Output the [X, Y] coordinate of the center of the cell containing the given text.  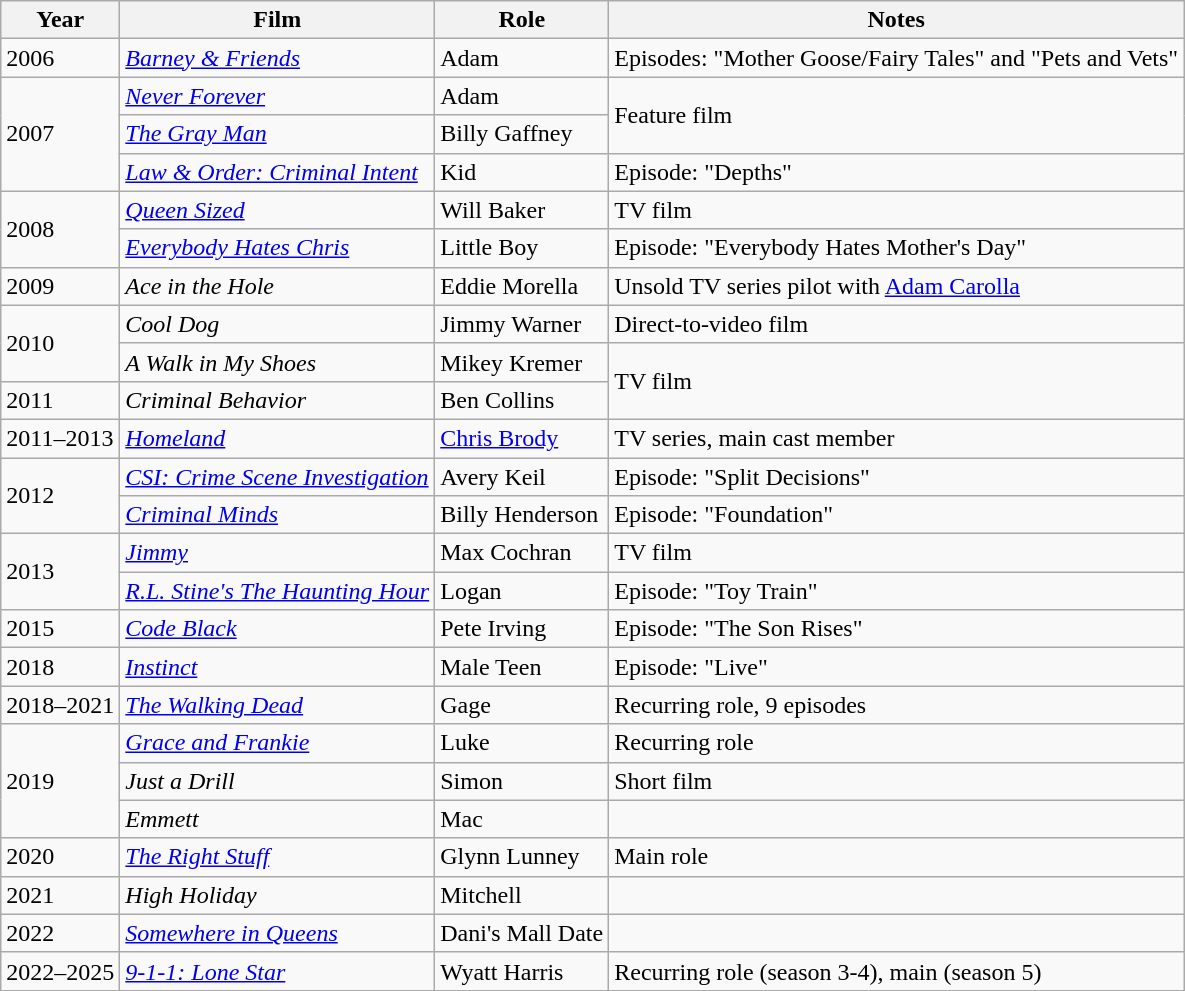
Luke [522, 743]
Short film [896, 781]
9-1-1: Lone Star [278, 971]
2021 [60, 895]
Mac [522, 819]
Episode: "Toy Train" [896, 591]
2015 [60, 629]
Unsold TV series pilot with Adam Carolla [896, 286]
Notes [896, 20]
Episode: "Everybody Hates Mother's Day" [896, 248]
The Walking Dead [278, 705]
2006 [60, 58]
The Right Stuff [278, 857]
Recurring role [896, 743]
Code Black [278, 629]
Recurring role, 9 episodes [896, 705]
Instinct [278, 667]
Feature film [896, 115]
2013 [60, 572]
Episode: "Foundation" [896, 515]
Logan [522, 591]
Law & Order: Criminal Intent [278, 172]
Billy Gaffney [522, 134]
2010 [60, 343]
Billy Henderson [522, 515]
2022–2025 [60, 971]
Male Teen [522, 667]
TV series, main cast member [896, 438]
2008 [60, 229]
Dani's Mall Date [522, 933]
Criminal Minds [278, 515]
Mikey Kremer [522, 362]
The Gray Man [278, 134]
Episode: "Split Decisions" [896, 477]
2018 [60, 667]
Wyatt Harris [522, 971]
Grace and Frankie [278, 743]
Will Baker [522, 210]
Barney & Friends [278, 58]
Ace in the Hole [278, 286]
Glynn Lunney [522, 857]
2011 [60, 400]
Episodes: "Mother Goose/Fairy Tales" and "Pets and Vets" [896, 58]
Just a Drill [278, 781]
Avery Keil [522, 477]
Jimmy Warner [522, 324]
Chris Brody [522, 438]
Main role [896, 857]
2012 [60, 496]
Episode: "The Son Rises" [896, 629]
Criminal Behavior [278, 400]
Cool Dog [278, 324]
Recurring role (season 3-4), main (season 5) [896, 971]
Homeland [278, 438]
Never Forever [278, 96]
2022 [60, 933]
2007 [60, 134]
Somewhere in Queens [278, 933]
2011–2013 [60, 438]
Simon [522, 781]
2020 [60, 857]
Kid [522, 172]
2009 [60, 286]
Episode: "Live" [896, 667]
Jimmy [278, 553]
Max Cochran [522, 553]
2019 [60, 781]
Eddie Morella [522, 286]
Direct-to-video film [896, 324]
Film [278, 20]
Ben Collins [522, 400]
Everybody Hates Chris [278, 248]
Mitchell [522, 895]
CSI: Crime Scene Investigation [278, 477]
Year [60, 20]
Role [522, 20]
A Walk in My Shoes [278, 362]
Little Boy [522, 248]
R.L. Stine's The Haunting Hour [278, 591]
Gage [522, 705]
Pete Irving [522, 629]
Queen Sized [278, 210]
2018–2021 [60, 705]
High Holiday [278, 895]
Emmett [278, 819]
Episode: "Depths" [896, 172]
